Scan for the cell matching the given text and deliver its (X, Y) coordinate at center. 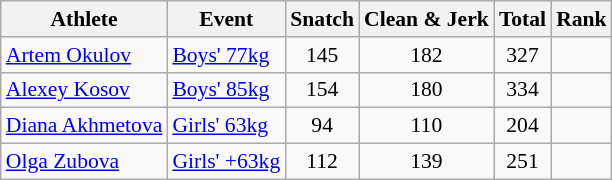
Boys' 77kg (226, 55)
154 (322, 90)
Alexey Kosov (84, 90)
94 (322, 126)
251 (522, 162)
Girls' +63kg (226, 162)
180 (426, 90)
Olga Zubova (84, 162)
Total (522, 19)
Diana Akhmetova (84, 126)
327 (522, 55)
139 (426, 162)
Boys' 85kg (226, 90)
Rank (582, 19)
204 (522, 126)
Event (226, 19)
112 (322, 162)
182 (426, 55)
Athlete (84, 19)
Artem Okulov (84, 55)
145 (322, 55)
334 (522, 90)
Snatch (322, 19)
Clean & Jerk (426, 19)
110 (426, 126)
Girls' 63kg (226, 126)
